Scan for the cell matching the given text and deliver its [x, y] coordinate at center. 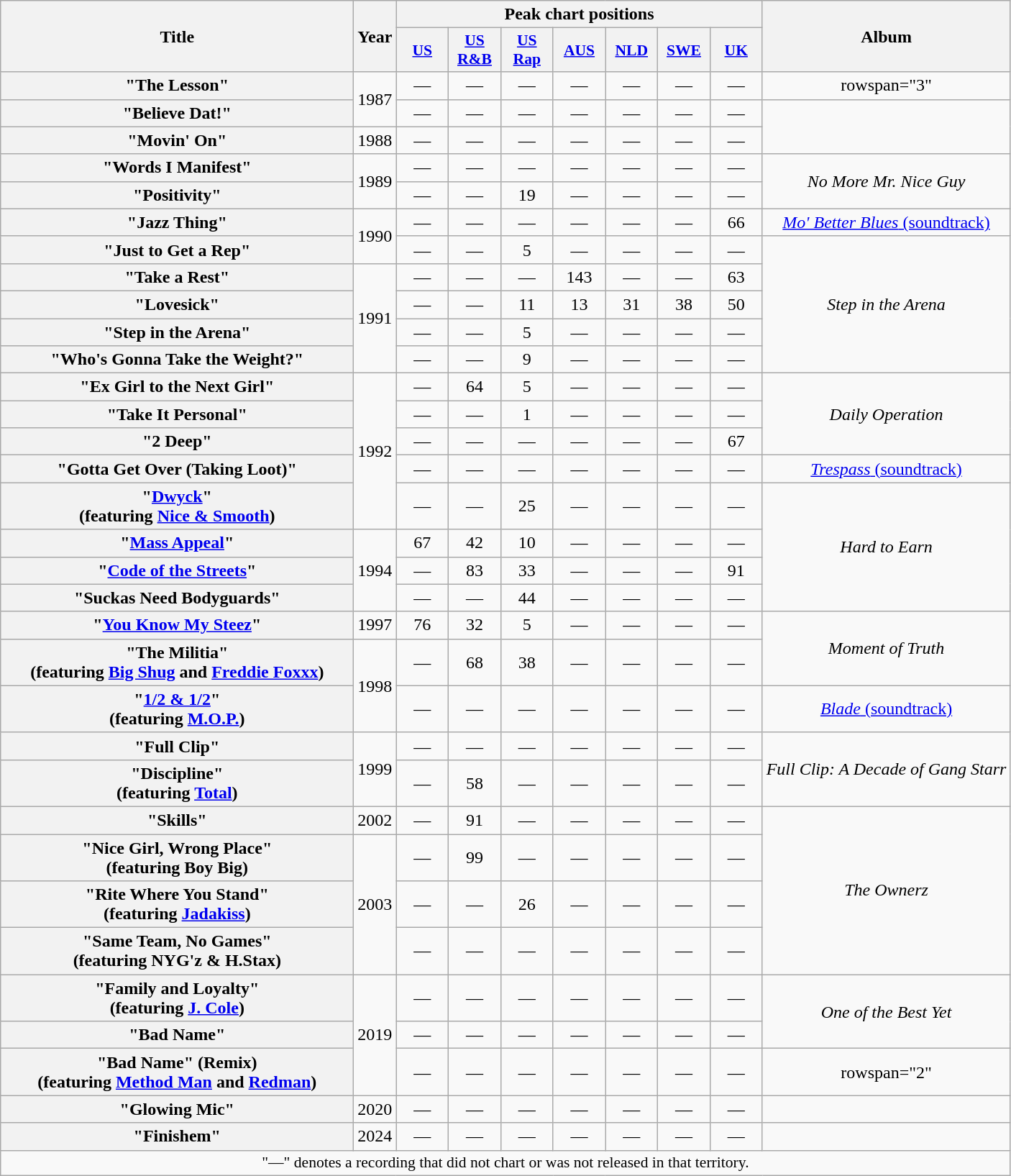
13 [580, 304]
83 [475, 570]
rowspan="2" [886, 1072]
"Full Clip" [177, 746]
"2 Deep" [177, 442]
26 [526, 905]
"Dwyck"(featuring Nice & Smooth) [177, 506]
32 [475, 625]
"Rite Where You Stand"(featuring Jadakiss) [177, 905]
US [423, 50]
1992 [375, 452]
66 [736, 222]
50 [736, 304]
"Bad Name" [177, 1035]
19 [526, 195]
1991 [375, 318]
64 [475, 387]
1997 [375, 625]
Trespass (soundtrack) [886, 469]
"Skills" [177, 820]
The Ownerz [886, 890]
"Code of the Streets" [177, 570]
44 [526, 598]
"The Lesson" [177, 86]
"Same Team, No Games"(featuring NYG'z & H.Stax) [177, 951]
SWE [685, 50]
"Jazz Thing" [177, 222]
Blade (soundtrack) [886, 709]
rowspan="3" [886, 86]
"Discipline"(featuring Total) [177, 783]
"The Militia"(featuring Big Shug and Freddie Foxxx) [177, 662]
"Ex Girl to the Next Girl" [177, 387]
2020 [375, 1109]
"Bad Name" (Remix)(featuring Method Man and Redman) [177, 1072]
"Words I Manifest" [177, 168]
1994 [375, 570]
2024 [375, 1136]
"Take a Rest" [177, 277]
"Movin' On" [177, 140]
Moment of Truth [886, 649]
"You Know My Steez" [177, 625]
63 [736, 277]
10 [526, 543]
1989 [375, 181]
31 [631, 304]
33 [526, 570]
"Take It Personal" [177, 414]
"Lovesick" [177, 304]
USR&B [475, 50]
68 [475, 662]
42 [475, 543]
Album [886, 36]
Peak chart positions [580, 14]
"Family and Loyalty"(featuring J. Cole) [177, 998]
Title [177, 36]
25 [526, 506]
1987 [375, 99]
"Finishem" [177, 1136]
One of the Best Yet [886, 1011]
"Gotta Get Over (Taking Loot)" [177, 469]
"—" denotes a recording that did not chart or was not released in that territory. [505, 1163]
AUS [580, 50]
11 [526, 304]
2019 [375, 1035]
"Who's Gonna Take the Weight?" [177, 360]
1990 [375, 236]
2003 [375, 905]
2002 [375, 820]
99 [475, 857]
"Glowing Mic" [177, 1109]
1988 [375, 140]
Full Clip: A Decade of Gang Starr [886, 770]
"Suckas Need Bodyguards" [177, 598]
76 [423, 625]
"Positivity" [177, 195]
"Nice Girl, Wrong Place"(featuring Boy Big) [177, 857]
"Step in the Arena" [177, 332]
1998 [375, 685]
"Believe Dat!" [177, 113]
Mo' Better Blues (soundtrack) [886, 222]
Year [375, 36]
NLD [631, 50]
"Just to Get a Rep" [177, 250]
1 [526, 414]
"1/2 & 1/2"(featuring M.O.P.) [177, 709]
Hard to Earn [886, 547]
143 [580, 277]
58 [475, 783]
9 [526, 360]
Daily Operation [886, 414]
1999 [375, 770]
"Mass Appeal" [177, 543]
UK [736, 50]
No More Mr. Nice Guy [886, 181]
Step in the Arena [886, 304]
USRap [526, 50]
